Return the [X, Y] coordinate for the center point of the cell that contains the specified text.  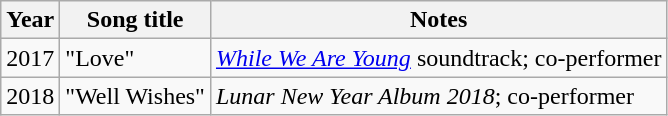
2018 [30, 96]
While We Are Young soundtrack; co-performer [438, 58]
"Love" [136, 58]
Notes [438, 20]
Lunar New Year Album 2018; co-performer [438, 96]
Year [30, 20]
Song title [136, 20]
"Well Wishes" [136, 96]
2017 [30, 58]
